Capture the cell that displays the provided text and extract its [x, y] central coordinate. 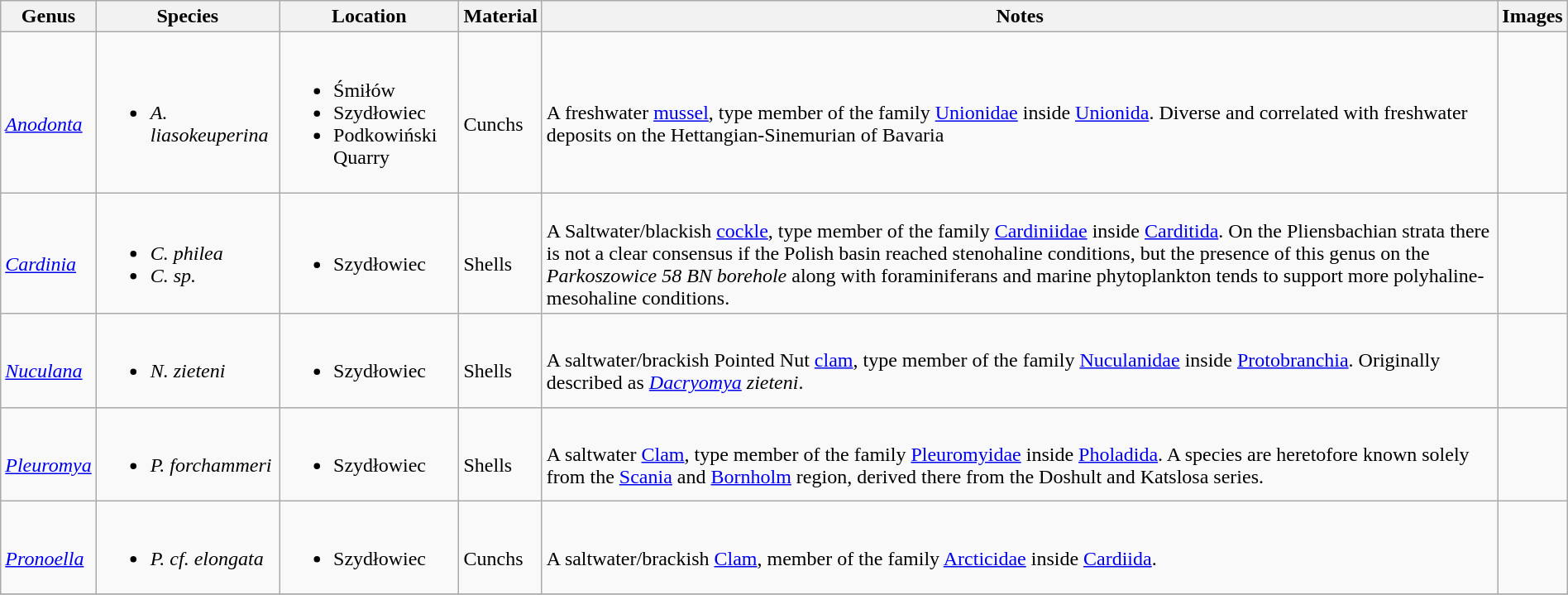
Location [369, 17]
Pleuromya [48, 453]
Species [187, 17]
Anodonta [48, 113]
Material [500, 17]
Cardinia [48, 253]
Notes [1019, 17]
A saltwater/brackish Clam, member of the family Arcticidae inside Cardiida. [1019, 548]
Pronoella [48, 548]
C. phileaC. sp. [187, 253]
A. liasokeuperina [187, 113]
N. zieteni [187, 361]
P. forchammeri [187, 453]
Genus [48, 17]
Nuculana [48, 361]
ŚmiłówSzydłowiecPodkowiński Quarry [369, 113]
Images [1532, 17]
A saltwater/brackish Pointed Nut clam, type member of the family Nuculanidae inside Protobranchia. Originally described as Dacryomya zieteni. [1019, 361]
P. cf. elongata [187, 548]
